Return [x, y] of the center of cell containing provided text 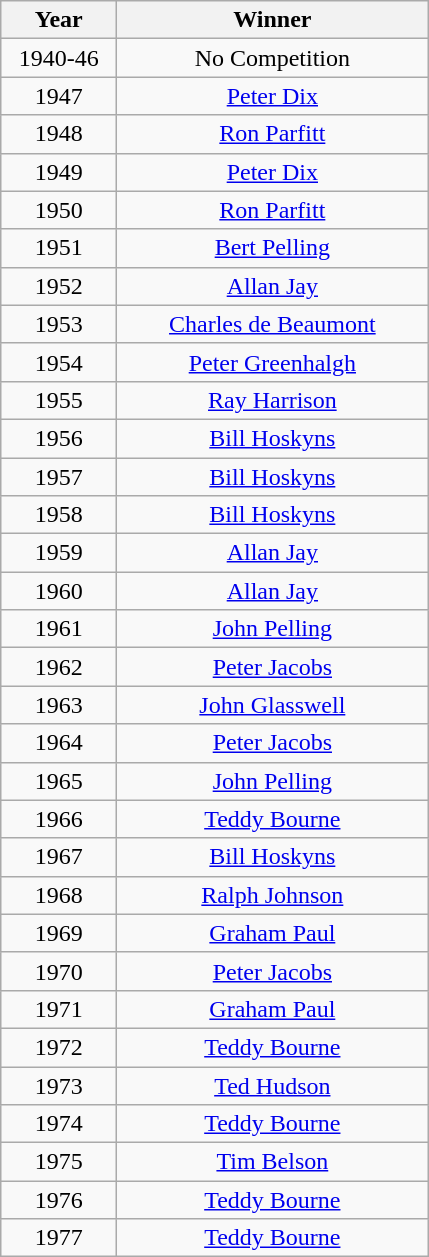
Peter Greenhalgh [272, 362]
1952 [59, 286]
1977 [59, 1238]
1967 [59, 857]
Ted Hudson [272, 1085]
1972 [59, 1047]
1957 [59, 477]
1960 [59, 591]
Bert Pelling [272, 248]
No Competition [272, 58]
Charles de Beaumont [272, 324]
Winner [272, 20]
1962 [59, 667]
1964 [59, 743]
Ray Harrison [272, 400]
1954 [59, 362]
1971 [59, 1009]
1955 [59, 400]
1958 [59, 515]
1974 [59, 1124]
1969 [59, 933]
Tim Belson [272, 1162]
1968 [59, 895]
1973 [59, 1085]
1950 [59, 210]
1947 [59, 96]
1956 [59, 438]
1961 [59, 629]
1940-46 [59, 58]
1965 [59, 781]
Ralph Johnson [272, 895]
1966 [59, 819]
1975 [59, 1162]
1959 [59, 553]
1948 [59, 134]
1970 [59, 971]
Year [59, 20]
John Glasswell [272, 705]
1951 [59, 248]
1976 [59, 1200]
1949 [59, 172]
1963 [59, 705]
1953 [59, 324]
